Search for the cell housing the specified text and yield its (X, Y) center coordinate. 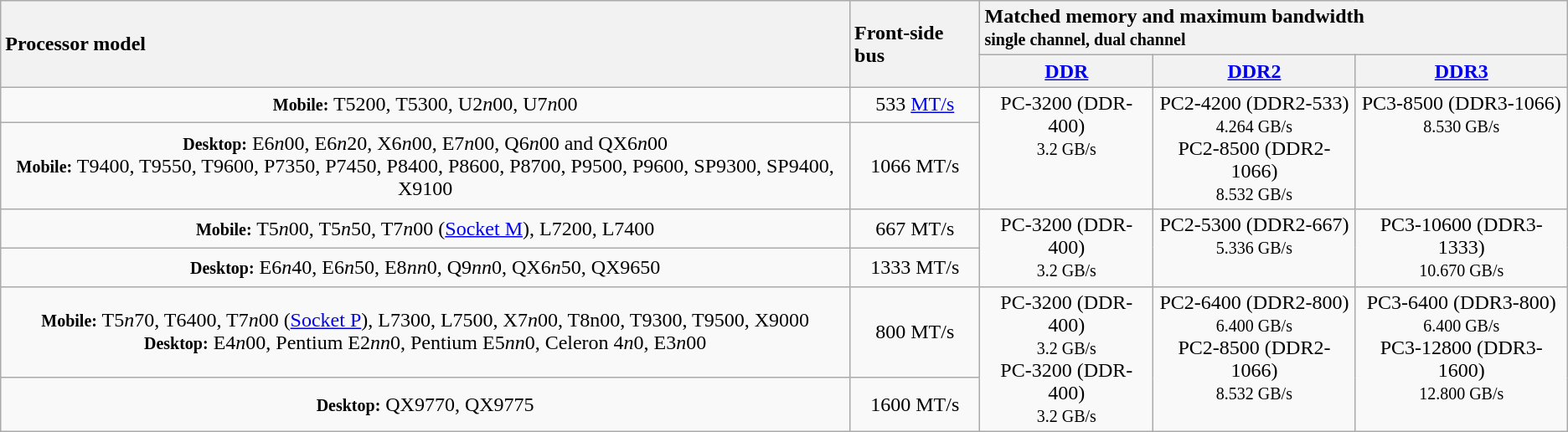
Processor model (426, 44)
667 MT/s (915, 229)
Mobile: T5n00, T5n50, T7n00 (Socket M), L7200, L7400 (426, 229)
1600 MT/s (915, 404)
PC2-4200 (DDR2-533)4.264 GB/sPC2-8500 (DDR2-1066)8.532 GB/s (1255, 148)
PC3-6400 (DDR3-800)6.400 GB/sPC3-12800 (DDR3-1600)12.800 GB/s (1461, 358)
PC2-5300 (DDR2-667)5.336 GB/s (1255, 248)
Matched memory and maximum bandwidthsingle channel, dual channel (1273, 28)
PC3-8500 (DDR3-1066)8.530 GB/s (1461, 148)
DDR (1067, 71)
1066 MT/s (915, 166)
Desktop: QX9770, QX9775 (426, 404)
Front-side bus (915, 44)
DDR3 (1461, 71)
800 MT/s (915, 332)
Desktop: E6n40, E6n50, E8nn0, Q9nn0, QX6n50, QX9650 (426, 267)
DDR2 (1255, 71)
PC2-6400 (DDR2-800)6.400 GB/sPC2-8500 (DDR2-1066)8.532 GB/s (1255, 358)
PC-3200 (DDR-400)3.2 GB/sPC-3200 (DDR-400)3.2 GB/s (1067, 358)
PC3-10600 (DDR3-1333)10.670 GB/s (1461, 248)
Mobile: T5200, T5300, U2n00, U7n00 (426, 105)
533 MT/s (915, 105)
1333 MT/s (915, 267)
